Capture the cell that displays the provided text and extract its (x, y) central coordinate. 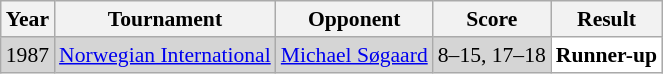
Michael Søgaard (354, 55)
Score (492, 19)
Result (606, 19)
Opponent (354, 19)
8–15, 17–18 (492, 55)
1987 (28, 55)
Year (28, 19)
Norwegian International (165, 55)
Runner-up (606, 55)
Tournament (165, 19)
